Search for the cell housing the specified text and yield its [x, y] center coordinate. 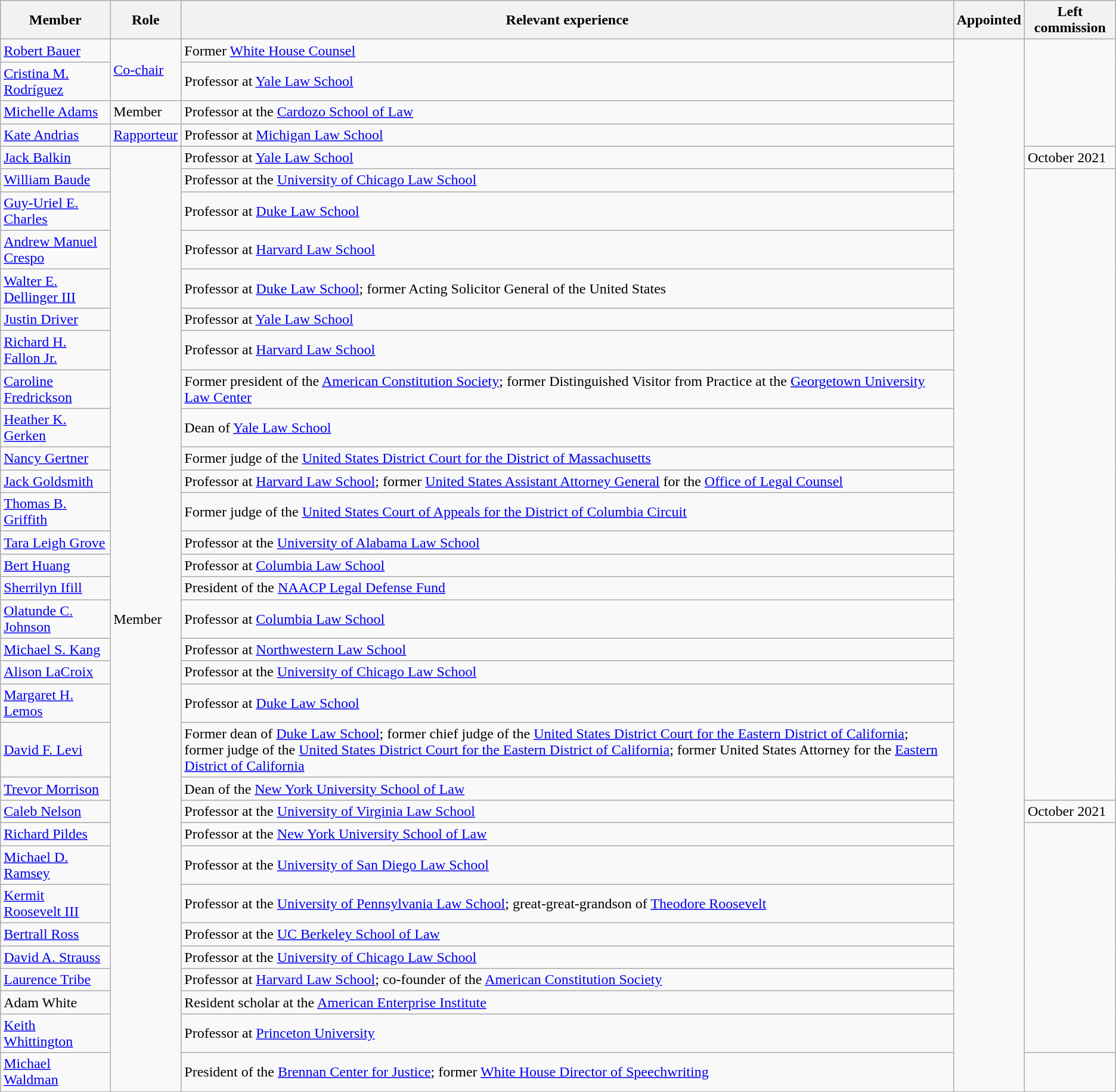
Nancy Gertner [55, 459]
Resident scholar at the American Enterprise Institute [568, 1003]
Michael Waldman [55, 1072]
Caleb Nelson [55, 811]
Heather K. Gerken [55, 428]
Kate Andrias [55, 135]
Dean of Yale Law School [568, 428]
William Baude [55, 180]
Professor at Harvard Law School; co-founder of the American Constitution Society [568, 980]
Former judge of the United States Court of Appeals for the District of Columbia Circuit [568, 512]
Guy-Uriel E. Charles [55, 211]
Former judge of the United States District Court for the District of Massachusetts [568, 459]
Relevant experience [568, 20]
Professor at the New York University School of Law [568, 834]
Richard Pildes [55, 834]
Professor at the UC Berkeley School of Law [568, 935]
Margaret H. Lemos [55, 703]
Keith Whittington [55, 1033]
Richard H. Fallon Jr. [55, 349]
Michael D. Ramsey [55, 865]
Michael S. Kang [55, 649]
Professor at Harvard Law School; former United States Assistant Attorney General for the Office of Legal Counsel [568, 481]
Former White House Counsel [568, 51]
Laurence Tribe [55, 980]
Professor at Princeton University [568, 1033]
Jack Goldsmith [55, 481]
Professor at the University of Virginia Law School [568, 811]
Role [145, 20]
Professor at Michigan Law School [568, 135]
Appointed [988, 20]
Rapporteur [145, 135]
Sherrilyn Ifill [55, 588]
Dean of the New York University School of Law [568, 788]
Justin Driver [55, 319]
Left commission [1069, 20]
Professor at the University of Pennsylvania Law School; great-great-grandson of Theodore Roosevelt [568, 904]
Andrew Manuel Crespo [55, 249]
Walter E. Dellinger III [55, 289]
Robert Bauer [55, 51]
Professor at the University of San Diego Law School [568, 865]
President of the NAACP Legal Defense Fund [568, 588]
Jack Balkin [55, 157]
Olatunde C. Johnson [55, 619]
Thomas B. Griffith [55, 512]
Professor at the University of Alabama Law School [568, 543]
Professor at Northwestern Law School [568, 649]
Michelle Adams [55, 112]
Trevor Morrison [55, 788]
David F. Levi [55, 750]
Adam White [55, 1003]
Co-chair [145, 70]
Professor at Duke Law School; former Acting Solicitor General of the United States [568, 289]
Kermit Roosevelt III [55, 904]
Caroline Fredrickson [55, 389]
Tara Leigh Grove [55, 543]
Alison LaCroix [55, 672]
David A. Strauss [55, 957]
Cristina M. Rodríguez [55, 81]
Professor at the Cardozo School of Law [568, 112]
Bertrall Ross [55, 935]
Former president of the American Constitution Society; former Distinguished Visitor from Practice at the Georgetown University Law Center [568, 389]
President of the Brennan Center for Justice; former White House Director of Speechwriting [568, 1072]
Bert Huang [55, 565]
